Detect which cell encompasses the target text, then output its (X, Y) center coordinate. 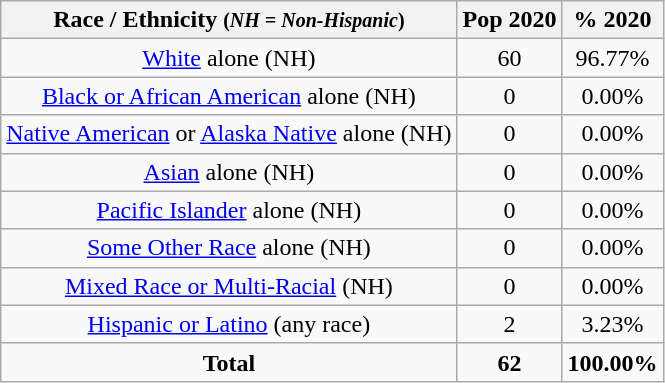
3.23% (612, 324)
Pacific Islander alone (NH) (229, 210)
Some Other Race alone (NH) (229, 248)
% 2020 (612, 20)
100.00% (612, 362)
Asian alone (NH) (229, 172)
Total (229, 362)
96.77% (612, 58)
2 (510, 324)
Pop 2020 (510, 20)
Black or African American alone (NH) (229, 96)
62 (510, 362)
Hispanic or Latino (any race) (229, 324)
Mixed Race or Multi-Racial (NH) (229, 286)
60 (510, 58)
White alone (NH) (229, 58)
Native American or Alaska Native alone (NH) (229, 134)
Race / Ethnicity (NH = Non-Hispanic) (229, 20)
